Return the (x, y) coordinate for the center point of the cell that contains the specified text.  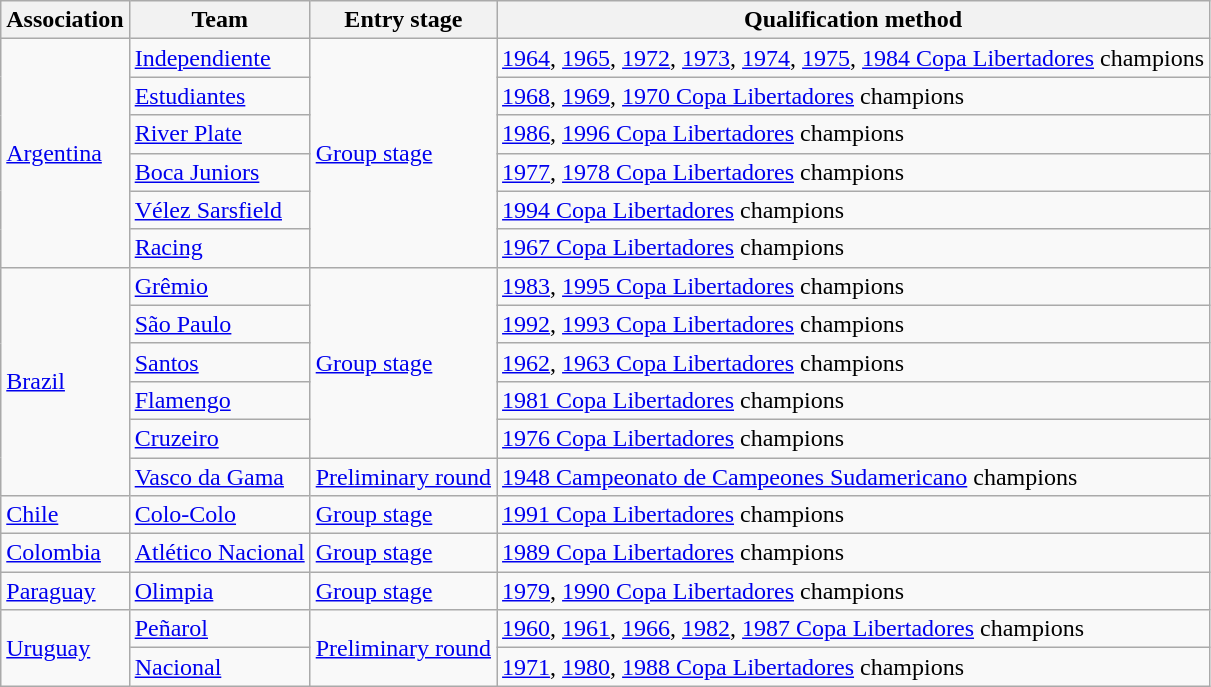
1977, 1978 Copa Libertadores champions (854, 172)
Vasco da Gama (220, 477)
Uruguay (65, 648)
Team (220, 20)
Entry stage (403, 20)
Peñarol (220, 629)
Boca Juniors (220, 172)
1962, 1963 Copa Libertadores champions (854, 362)
1964, 1965, 1972, 1973, 1974, 1975, 1984 Copa Libertadores champions (854, 58)
Brazil (65, 381)
1981 Copa Libertadores champions (854, 400)
Association (65, 20)
Olimpia (220, 591)
Nacional (220, 667)
Racing (220, 248)
1989 Copa Libertadores champions (854, 553)
Vélez Sarsfield (220, 210)
Colombia (65, 553)
1971, 1980, 1988 Copa Libertadores champions (854, 667)
1994 Copa Libertadores champions (854, 210)
River Plate (220, 134)
Independiente (220, 58)
São Paulo (220, 324)
Colo-Colo (220, 515)
1992, 1993 Copa Libertadores champions (854, 324)
Santos (220, 362)
1986, 1996 Copa Libertadores champions (854, 134)
Grêmio (220, 286)
Atlético Nacional (220, 553)
1960, 1961, 1966, 1982, 1987 Copa Libertadores champions (854, 629)
Estudiantes (220, 96)
1948 Campeonato de Campeones Sudamericano champions (854, 477)
1968, 1969, 1970 Copa Libertadores champions (854, 96)
Paraguay (65, 591)
1976 Copa Libertadores champions (854, 438)
1983, 1995 Copa Libertadores champions (854, 286)
1967 Copa Libertadores champions (854, 248)
Cruzeiro (220, 438)
Qualification method (854, 20)
Argentina (65, 153)
1979, 1990 Copa Libertadores champions (854, 591)
Chile (65, 515)
1991 Copa Libertadores champions (854, 515)
Flamengo (220, 400)
